Pinpoint the cell where the given text exists, returning its [X, Y] midpoint coordinate. 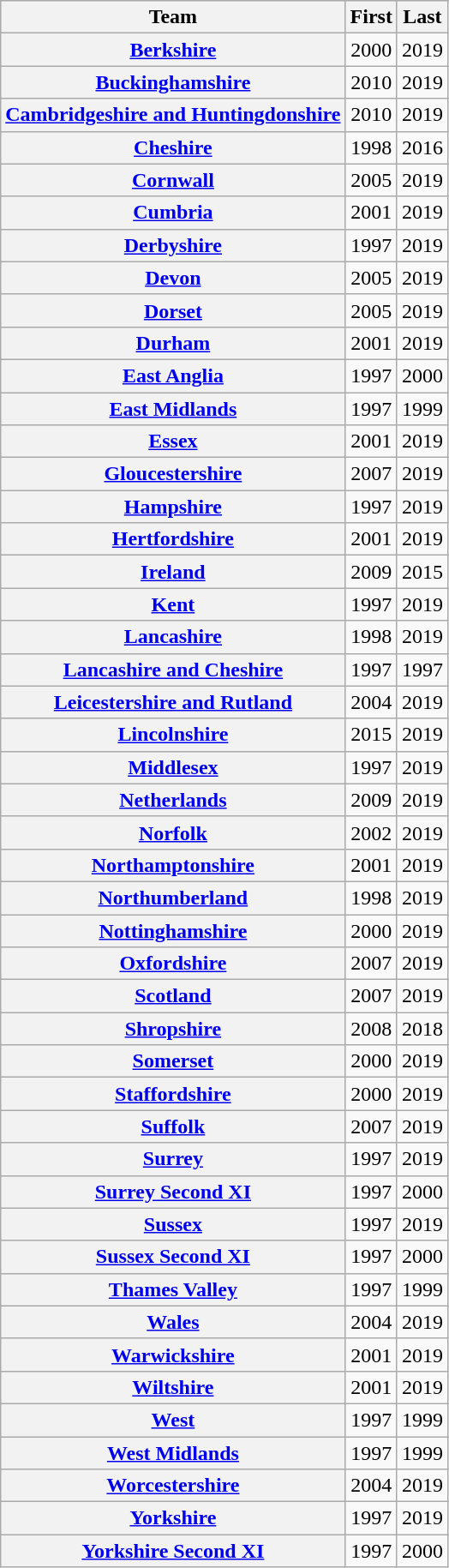
Hampshire [173, 507]
Lancashire [173, 637]
Nottinghamshire [173, 930]
2018 [422, 1029]
Last [422, 17]
Northamptonshire [173, 865]
Team [173, 17]
Staffordshire [173, 1094]
Worcestershire [173, 1486]
Somerset [173, 1061]
Oxfordshire [173, 964]
Northumberland [173, 898]
Dorset [173, 310]
Wiltshire [173, 1387]
Warwickshire [173, 1355]
Kent [173, 604]
Scotland [173, 996]
Yorkshire [173, 1518]
Essex [173, 442]
Buckinghamshire [173, 82]
Netherlands [173, 800]
Cheshire [173, 147]
Thames Valley [173, 1289]
East Anglia [173, 375]
West Midlands [173, 1453]
Yorkshire Second XI [173, 1551]
Ireland [173, 572]
Shropshire [173, 1029]
Surrey [173, 1159]
2016 [422, 147]
Berkshire [173, 50]
Durham [173, 343]
Lincolnshire [173, 735]
Wales [173, 1322]
Cumbria [173, 213]
Derbyshire [173, 245]
Suffolk [173, 1126]
East Midlands [173, 409]
Sussex Second XI [173, 1257]
Sussex [173, 1224]
Devon [173, 278]
Cornwall [173, 180]
First [371, 17]
Cambridgeshire and Huntingdonshire [173, 115]
Middlesex [173, 767]
Norfolk [173, 832]
Lancashire and Cheshire [173, 670]
2002 [371, 832]
Surrey Second XI [173, 1192]
Gloucestershire [173, 474]
Leicestershire and Rutland [173, 702]
Hertfordshire [173, 539]
West [173, 1420]
2008 [371, 1029]
